Determine the (x, y) coordinate at the center of the cell enclosing the given text.  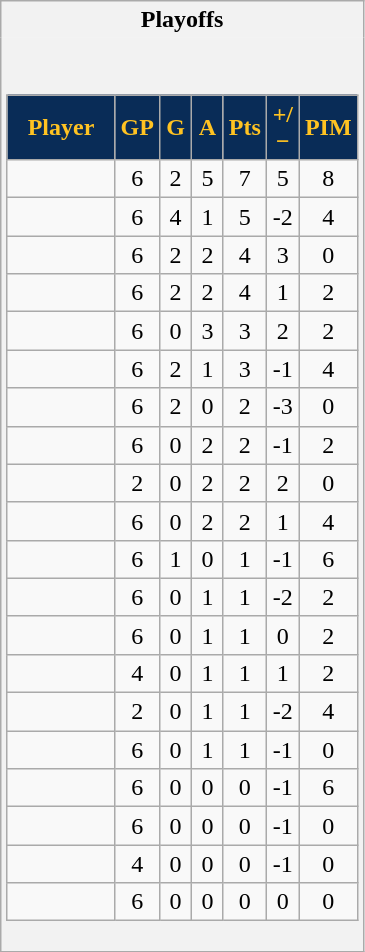
-3 (282, 407)
8 (328, 179)
GP (137, 128)
+/− (282, 128)
PIM (328, 128)
A (208, 128)
Playoffs (182, 20)
Player (61, 128)
G (175, 128)
Pts (244, 128)
7 (244, 179)
